Provide the [x, y] coordinate of the cell's center where the given text is located.  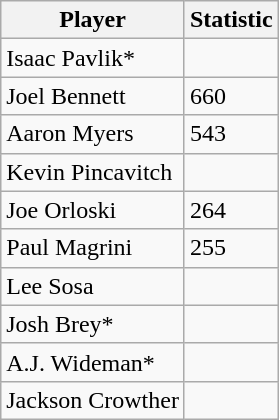
Lee Sosa [93, 286]
Jackson Crowther [93, 400]
660 [231, 96]
Joel Bennett [93, 96]
Player [93, 20]
543 [231, 134]
Joe Orloski [93, 210]
Josh Brey* [93, 324]
A.J. Wideman* [93, 362]
Kevin Pincavitch [93, 172]
Paul Magrini [93, 248]
264 [231, 210]
Aaron Myers [93, 134]
Statistic [231, 20]
Isaac Pavlik* [93, 58]
255 [231, 248]
